Output the [x, y] coordinate of the center of the cell containing the given text.  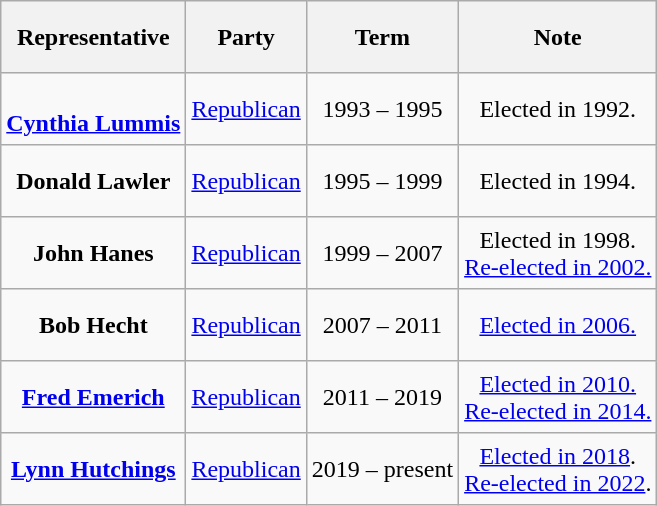
Donald Lawler [94, 181]
Elected in 1992. [558, 109]
Elected in 1998.Re-elected in 2002. [558, 253]
Note [558, 37]
Elected in 2006. [558, 325]
Elected in 2010.Re-elected in 2014. [558, 397]
Fred Emerich [94, 397]
Representative [94, 37]
1999 – 2007 [382, 253]
Elected in 1994. [558, 181]
Elected in 2018.Re-elected in 2022. [558, 469]
2007 – 2011 [382, 325]
2019 – present [382, 469]
2011 – 2019 [382, 397]
1993 – 1995 [382, 109]
Party [246, 37]
Term [382, 37]
Lynn Hutchings [94, 469]
1995 – 1999 [382, 181]
John Hanes [94, 253]
Bob Hecht [94, 325]
Cynthia Lummis [94, 109]
